Capture the cell that displays the provided text and extract its (X, Y) central coordinate. 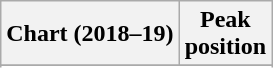
Peak position (225, 34)
Chart (2018–19) (90, 34)
